Find where the given text appears and provide that cell's center as [x, y] coordinate. 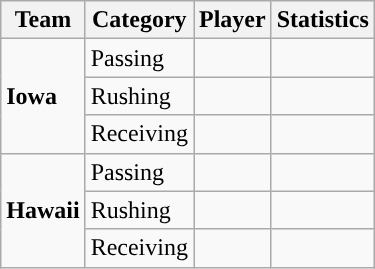
Hawaii [43, 210]
Team [43, 20]
Category [139, 20]
Iowa [43, 96]
Player [233, 20]
Statistics [322, 20]
